Return the [X, Y] coordinate for the center point of the cell that contains the specified text.  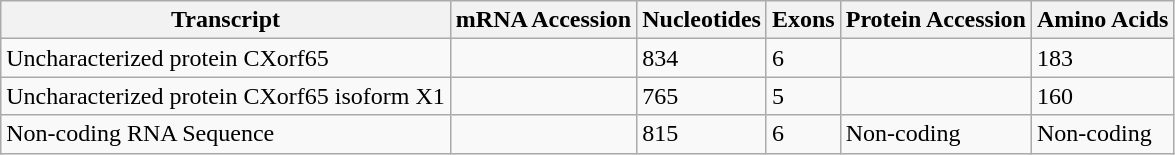
Nucleotides [702, 20]
Non-coding RNA Sequence [226, 134]
5 [803, 96]
815 [702, 134]
Transcript [226, 20]
Exons [803, 20]
160 [1102, 96]
Uncharacterized protein CXorf65 isoform X1 [226, 96]
183 [1102, 58]
Amino Acids [1102, 20]
Uncharacterized protein CXorf65 [226, 58]
Protein Accession [936, 20]
mRNA Accession [543, 20]
765 [702, 96]
834 [702, 58]
